Identify which cell holds the provided text, then report its (X, Y) central coordinate. 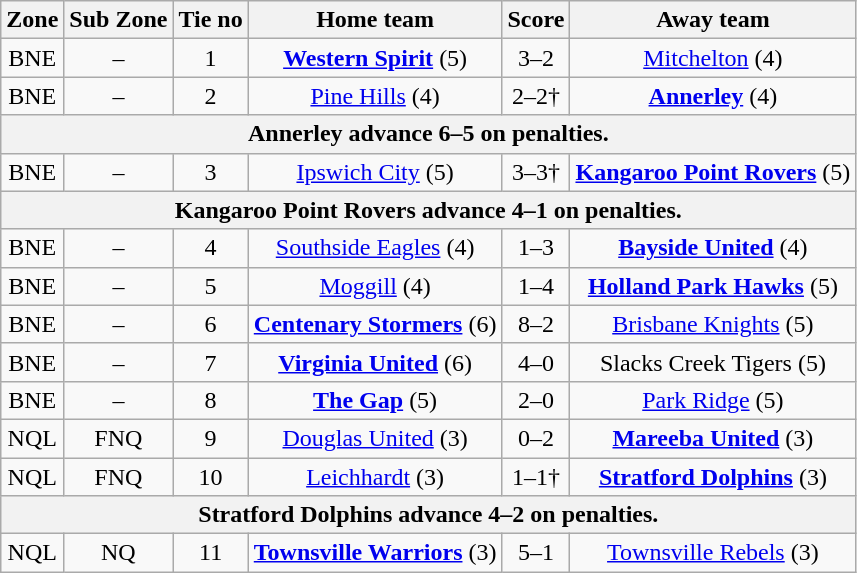
Kangaroo Point Rovers advance 4–1 on penalties. (428, 210)
7 (210, 362)
Slacks Creek Tigers (5) (713, 362)
1–1† (536, 477)
Townsville Rebels (3) (713, 553)
Pine Hills (4) (375, 96)
Centenary Stormers (6) (375, 324)
5–1 (536, 553)
Annerley advance 6–5 on penalties. (428, 134)
11 (210, 553)
4 (210, 248)
Bayside United (4) (713, 248)
Zone (32, 20)
Sub Zone (118, 20)
Brisbane Knights (5) (713, 324)
NQ (118, 553)
4–0 (536, 362)
Western Spirit (5) (375, 58)
Virginia United (6) (375, 362)
10 (210, 477)
2–2† (536, 96)
Stratford Dolphins advance 4–2 on penalties. (428, 515)
8–2 (536, 324)
Ipswich City (5) (375, 172)
Tie no (210, 20)
8 (210, 400)
The Gap (5) (375, 400)
0–2 (536, 438)
Leichhardt (3) (375, 477)
Score (536, 20)
Away team (713, 20)
9 (210, 438)
3–2 (536, 58)
Holland Park Hawks (5) (713, 286)
Mareeba United (3) (713, 438)
Mitchelton (4) (713, 58)
6 (210, 324)
1 (210, 58)
Moggill (4) (375, 286)
Stratford Dolphins (3) (713, 477)
Annerley (4) (713, 96)
Kangaroo Point Rovers (5) (713, 172)
Park Ridge (5) (713, 400)
Douglas United (3) (375, 438)
1–4 (536, 286)
2–0 (536, 400)
2 (210, 96)
Home team (375, 20)
Townsville Warriors (3) (375, 553)
3 (210, 172)
1–3 (536, 248)
Southside Eagles (4) (375, 248)
3–3† (536, 172)
5 (210, 286)
